Extract the (X, Y) coordinate from the center of the cell holding the provided text.  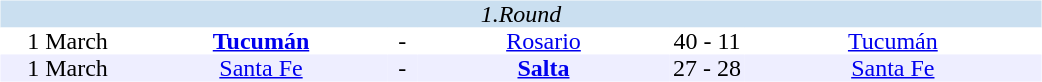
27 - 28 (707, 68)
Salta (544, 68)
40 - 11 (707, 42)
1.Round (520, 14)
Rosario (544, 42)
